Extract the (X, Y) coordinate from the center of the cell holding the provided text.  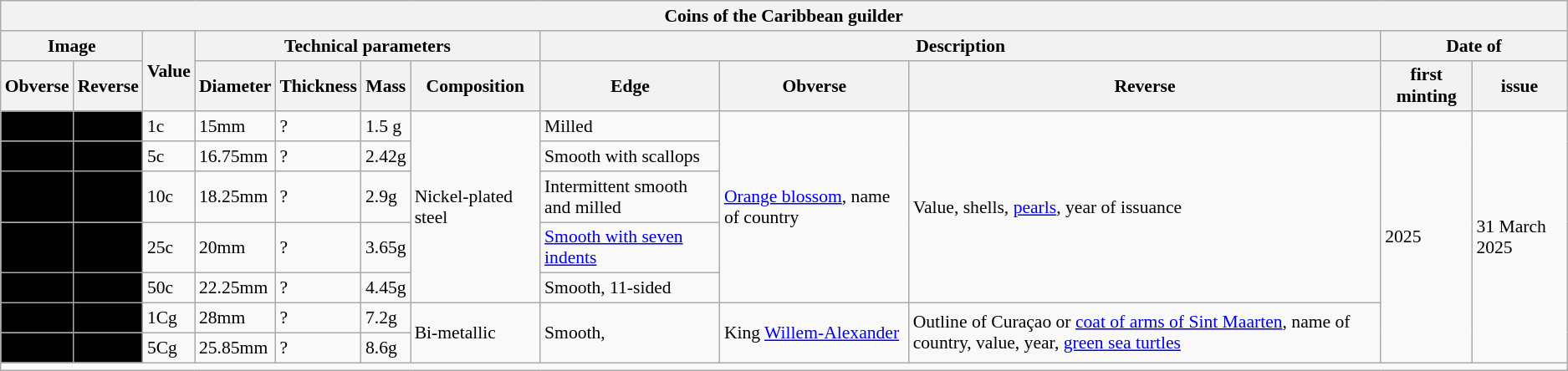
Smooth with scallops (631, 156)
31 March 2025 (1519, 237)
Thickness (318, 85)
Diameter (235, 85)
Milled (631, 127)
Smooth, 11-sided (631, 288)
1c (169, 127)
issue (1519, 85)
28mm (235, 318)
Value (169, 72)
Technical parameters (368, 46)
Date of (1474, 46)
Value, shells, pearls, year of issuance (1146, 207)
3.65g (386, 247)
16.75mm (235, 156)
50c (169, 288)
Outline of Curaçao or coat of arms of Sint Maarten, name of country, value, year, green sea turtles (1146, 333)
8.6g (386, 348)
Nickel-plated steel (475, 207)
18.25mm (235, 197)
2025 (1427, 237)
Composition (475, 85)
25c (169, 247)
2.42g (386, 156)
Edge (631, 85)
Bi-metallic (475, 333)
Image (72, 46)
10c (169, 197)
20mm (235, 247)
Mass (386, 85)
5Cg (169, 348)
7.2g (386, 318)
2.9g (386, 197)
Intermittent smooth and milled (631, 197)
15mm (235, 127)
1.5 g (386, 127)
Smooth, (631, 333)
1Cg (169, 318)
Coins of the Caribbean guilder (784, 16)
Description (960, 46)
5c (169, 156)
25.85mm (235, 348)
4.45g (386, 288)
22.25mm (235, 288)
King Willem-Alexander (815, 333)
Smooth with seven indents (631, 247)
first minting (1427, 85)
Orange blossom, name of country (815, 207)
